Return (x, y) of the center of cell containing provided text 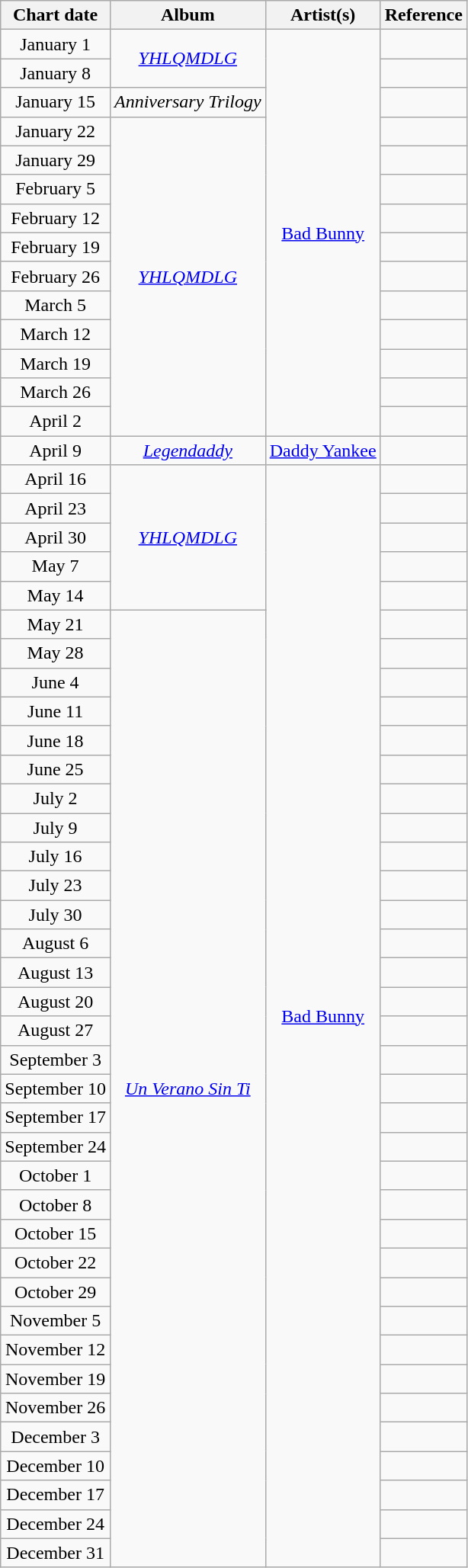
March 19 (56, 364)
January 8 (56, 73)
February 5 (56, 189)
April 2 (56, 422)
January 1 (56, 44)
August 13 (56, 973)
June 11 (56, 711)
December 24 (56, 1524)
May 14 (56, 595)
April 23 (56, 508)
March 5 (56, 305)
July 30 (56, 915)
December 10 (56, 1466)
August 6 (56, 944)
November 19 (56, 1379)
April 9 (56, 451)
September 17 (56, 1117)
January 22 (56, 131)
Daddy Yankee (323, 451)
June 18 (56, 740)
June 25 (56, 769)
July 2 (56, 798)
November 26 (56, 1408)
October 15 (56, 1233)
April 30 (56, 537)
Legendaddy (188, 451)
April 16 (56, 479)
October 22 (56, 1262)
March 12 (56, 334)
August 20 (56, 1002)
December 31 (56, 1553)
July 16 (56, 857)
January 15 (56, 102)
May 28 (56, 653)
Chart date (56, 15)
September 10 (56, 1089)
October 1 (56, 1175)
November 12 (56, 1350)
September 24 (56, 1146)
September 3 (56, 1060)
October 8 (56, 1204)
July 9 (56, 827)
June 4 (56, 682)
May 21 (56, 624)
July 23 (56, 886)
August 27 (56, 1031)
May 7 (56, 566)
Un Verano Sin Ti (188, 1089)
February 12 (56, 218)
February 19 (56, 247)
Artist(s) (323, 15)
October 29 (56, 1292)
January 29 (56, 160)
December 17 (56, 1495)
Anniversary Trilogy (188, 102)
Reference (424, 15)
February 26 (56, 276)
November 5 (56, 1321)
Album (188, 15)
December 3 (56, 1437)
March 26 (56, 393)
